Detect which cell encompasses the target text, then output its (x, y) center coordinate. 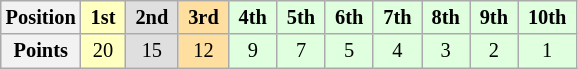
1st (104, 17)
6th (349, 17)
20 (104, 51)
12 (203, 51)
10th (547, 17)
4th (253, 17)
1 (547, 51)
3rd (203, 17)
2 (494, 51)
15 (152, 51)
9th (494, 17)
2nd (152, 17)
Points (41, 51)
8th (446, 17)
5 (349, 51)
Position (41, 17)
3 (446, 51)
4 (397, 51)
5th (301, 17)
7 (301, 51)
9 (253, 51)
7th (397, 17)
